Search for the cell housing the specified text and yield its [x, y] center coordinate. 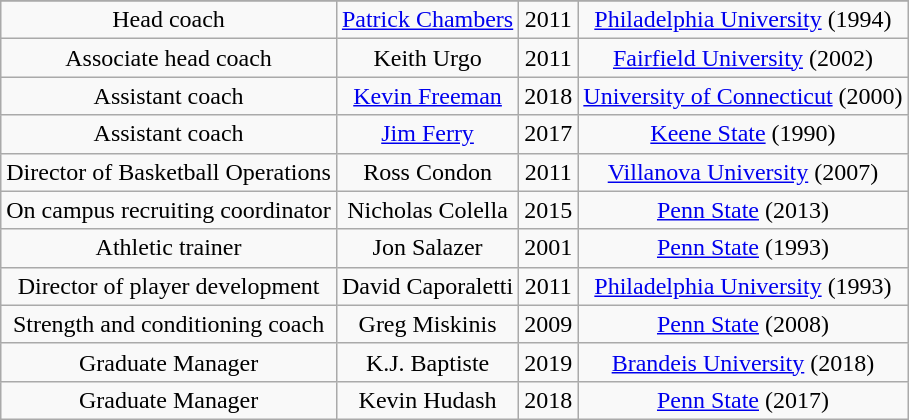
Nicholas Colella [427, 210]
Penn State (2013) [743, 210]
Strength and conditioning coach [169, 324]
Head coach [169, 20]
Associate head coach [169, 58]
2001 [548, 248]
Penn State (1993) [743, 248]
Philadelphia University (1993) [743, 286]
Director of player development [169, 286]
Villanova University (2007) [743, 172]
Keene State (1990) [743, 134]
University of Connecticut (2000) [743, 96]
2017 [548, 134]
Kevin Freeman [427, 96]
K.J. Baptiste [427, 362]
Kevin Hudash [427, 400]
Jim Ferry [427, 134]
Penn State (2008) [743, 324]
2019 [548, 362]
Director of Basketball Operations [169, 172]
Jon Salazer [427, 248]
2015 [548, 210]
Ross Condon [427, 172]
Patrick Chambers [427, 20]
Greg Miskinis [427, 324]
Brandeis University (2018) [743, 362]
Philadelphia University (1994) [743, 20]
Athletic trainer [169, 248]
On campus recruiting coordinator [169, 210]
Keith Urgo [427, 58]
David Caporaletti [427, 286]
2009 [548, 324]
Fairfield University (2002) [743, 58]
Penn State (2017) [743, 400]
